For the text-containing cell, return its midpoint in (x, y) coordinate format. 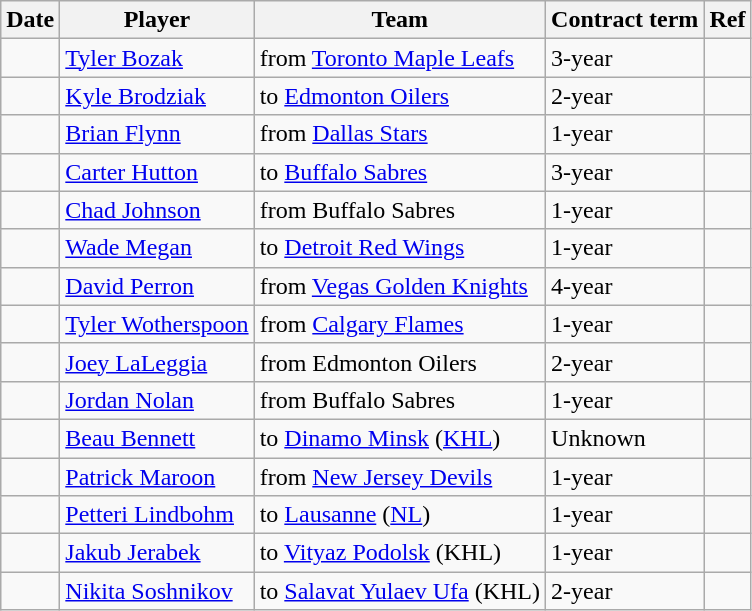
from Dallas Stars (400, 134)
to Dinamo Minsk (KHL) (400, 438)
Nikita Soshnikov (157, 591)
Joey LaLeggia (157, 362)
Player (157, 20)
Team (400, 20)
to Detroit Red Wings (400, 248)
Jordan Nolan (157, 400)
Kyle Brodziak (157, 96)
4-year (625, 286)
to Vityaz Podolsk (KHL) (400, 553)
Tyler Wotherspoon (157, 324)
to Edmonton Oilers (400, 96)
to Salavat Yulaev Ufa (KHL) (400, 591)
Brian Flynn (157, 134)
Chad Johnson (157, 210)
Patrick Maroon (157, 477)
Date (30, 20)
David Perron (157, 286)
from Toronto Maple Leafs (400, 58)
Contract term (625, 20)
Tyler Bozak (157, 58)
Wade Megan (157, 248)
Petteri Lindbohm (157, 515)
from Vegas Golden Knights (400, 286)
Unknown (625, 438)
to Buffalo Sabres (400, 172)
to Lausanne (NL) (400, 515)
from New Jersey Devils (400, 477)
Carter Hutton (157, 172)
from Edmonton Oilers (400, 362)
Ref (728, 20)
from Calgary Flames (400, 324)
Jakub Jerabek (157, 553)
Beau Bennett (157, 438)
